Return the (x, y) coordinate for the center point of the cell that contains the specified text.  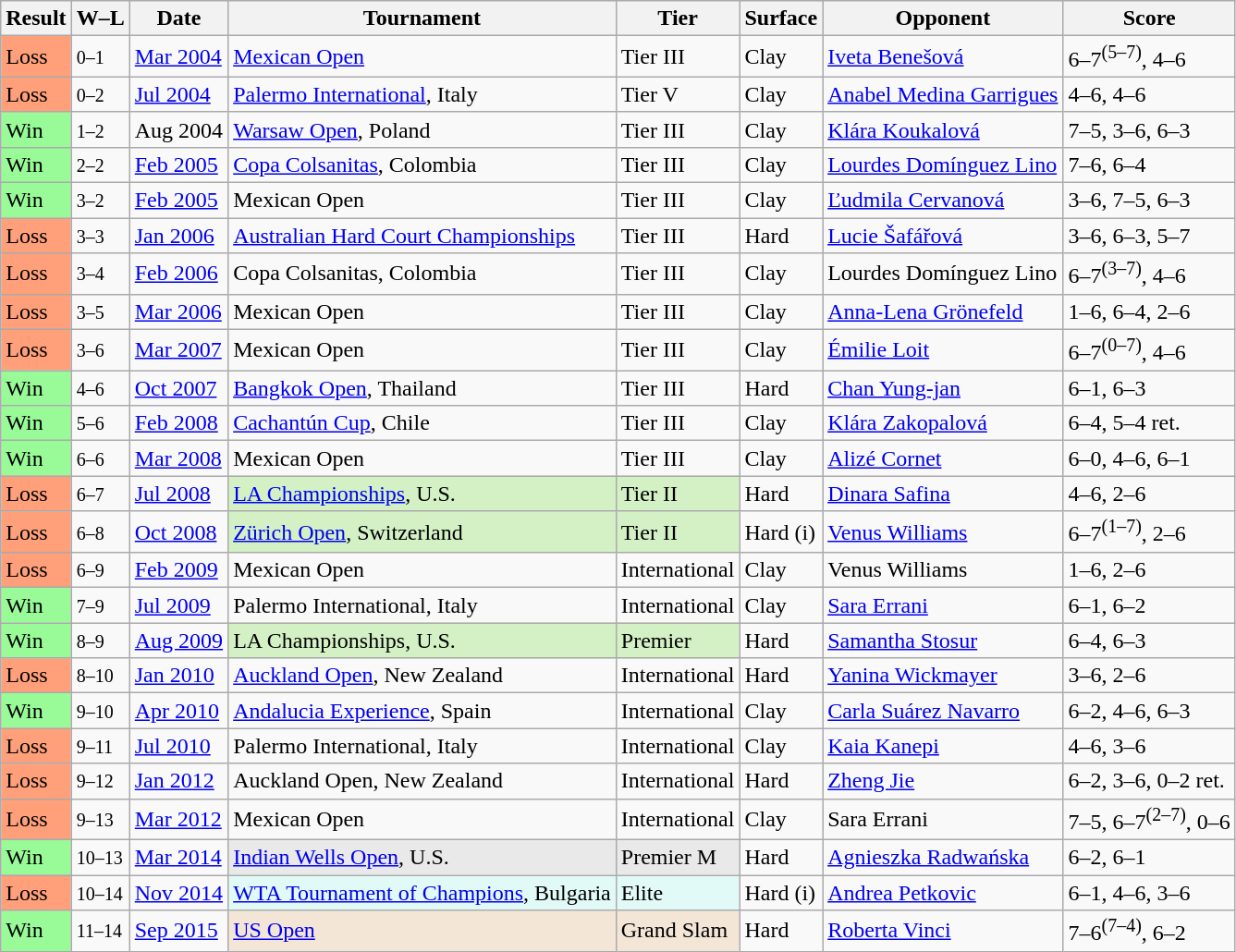
Dinara Safina (943, 494)
6–4, 5–4 ret. (1149, 423)
Surface (781, 18)
Aug 2009 (178, 641)
Tier (678, 18)
Jul 2008 (178, 494)
Zheng Jie (943, 781)
6–2, 6–1 (1149, 858)
6–7(3–7), 4–6 (1149, 274)
4–6, 4–6 (1149, 94)
Chan Yung-jan (943, 388)
Andalucia Experience, Spain (422, 711)
11–14 (100, 932)
Lucie Šafářová (943, 236)
6–1, 6–3 (1149, 388)
Émilie Loit (943, 349)
1–2 (100, 129)
WTA Tournament of Champions, Bulgaria (422, 893)
6–7(0–7), 4–6 (1149, 349)
8–10 (100, 676)
Jul 2009 (178, 605)
Jan 2012 (178, 781)
Tournament (422, 18)
6–2, 4–6, 6–3 (1149, 711)
Mar 2008 (178, 458)
3–6, 6–3, 5–7 (1149, 236)
Sep 2015 (178, 932)
4–6 (100, 388)
Samantha Stosur (943, 641)
Iveta Benešová (943, 57)
1–6, 6–4, 2–6 (1149, 311)
5–6 (100, 423)
6–1, 4–6, 3–6 (1149, 893)
Jul 2010 (178, 746)
3–4 (100, 274)
Nov 2014 (178, 893)
9–10 (100, 711)
Elite (678, 893)
6–4, 6–3 (1149, 641)
3–2 (100, 201)
6–8 (100, 532)
10–14 (100, 893)
Warsaw Open, Poland (422, 129)
6–7 (100, 494)
Mar 2006 (178, 311)
Australian Hard Court Championships (422, 236)
Aug 2004 (178, 129)
Alizé Cornet (943, 458)
Jan 2010 (178, 676)
6–9 (100, 570)
7–5, 6–7(2–7), 0–6 (1149, 819)
0–1 (100, 57)
3–5 (100, 311)
Kaia Kanepi (943, 746)
6–1, 6–2 (1149, 605)
Bangkok Open, Thailand (422, 388)
6–7(5–7), 4–6 (1149, 57)
Mar 2004 (178, 57)
Grand Slam (678, 932)
Andrea Petkovic (943, 893)
Klára Zakopalová (943, 423)
3–6 (100, 349)
Anna-Lena Grönefeld (943, 311)
4–6, 3–6 (1149, 746)
Mar 2007 (178, 349)
Date (178, 18)
6–7(1–7), 2–6 (1149, 532)
9–11 (100, 746)
Roberta Vinci (943, 932)
Feb 2008 (178, 423)
3–6, 7–5, 6–3 (1149, 201)
Premier (678, 641)
Mar 2014 (178, 858)
Jul 2004 (178, 94)
Jan 2006 (178, 236)
Result (36, 18)
Score (1149, 18)
7–9 (100, 605)
W–L (100, 18)
Mar 2012 (178, 819)
7–6(7–4), 6–2 (1149, 932)
Opponent (943, 18)
9–12 (100, 781)
Zürich Open, Switzerland (422, 532)
Anabel Medina Garrigues (943, 94)
6–0, 4–6, 6–1 (1149, 458)
8–9 (100, 641)
US Open (422, 932)
0–2 (100, 94)
4–6, 2–6 (1149, 494)
Agnieszka Radwańska (943, 858)
7–6, 6–4 (1149, 165)
Klára Koukalová (943, 129)
Oct 2007 (178, 388)
Tier V (678, 94)
Indian Wells Open, U.S. (422, 858)
9–13 (100, 819)
6–6 (100, 458)
2–2 (100, 165)
10–13 (100, 858)
Oct 2008 (178, 532)
Ľudmila Cervanová (943, 201)
Yanina Wickmayer (943, 676)
Feb 2009 (178, 570)
Feb 2006 (178, 274)
6–2, 3–6, 0–2 ret. (1149, 781)
3–3 (100, 236)
1–6, 2–6 (1149, 570)
Premier M (678, 858)
7–5, 3–6, 6–3 (1149, 129)
Carla Suárez Navarro (943, 711)
Apr 2010 (178, 711)
3–6, 2–6 (1149, 676)
Cachantún Cup, Chile (422, 423)
